Identify which cell holds the provided text, then report its (x, y) central coordinate. 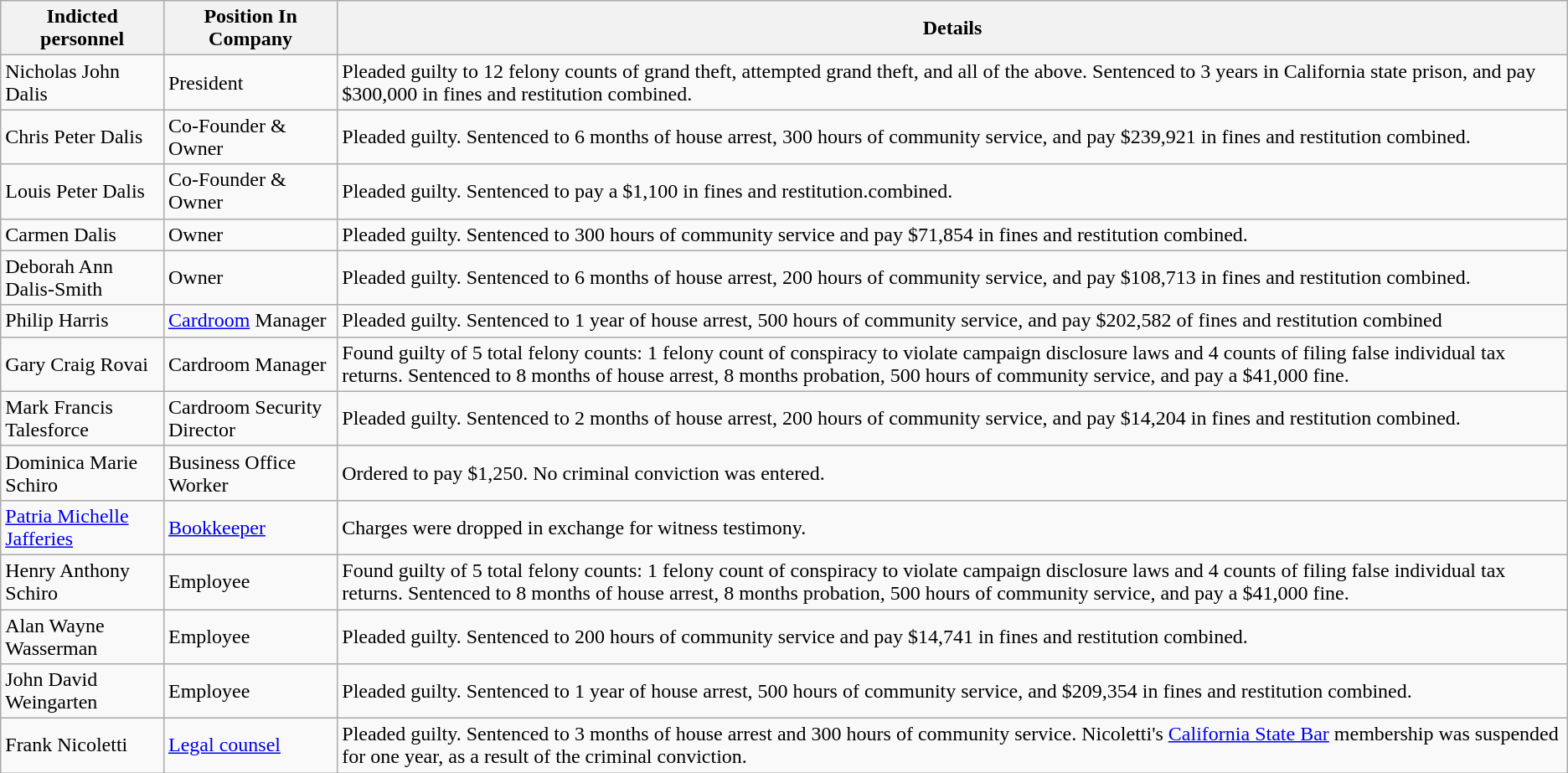
Henry Anthony Schiro (82, 581)
Pleaded guilty. Sentenced to 1 year of house arrest, 500 hours of community service, and pay $202,582 of fines and restitution combined (952, 321)
Pleaded guilty. Sentenced to 6 months of house arrest, 300 hours of community service, and pay $239,921 in fines and restitution combined. (952, 137)
Pleaded guilty. Sentenced to 2 months of house arrest, 200 hours of community service, and pay $14,204 in fines and restitution combined. (952, 419)
Alan Wayne Wasserman (82, 636)
Details (952, 28)
Louis Peter Dalis (82, 191)
Mark Francis Talesforce (82, 419)
Ordered to pay $1,250. No criminal conviction was entered. (952, 472)
Position In Company (250, 28)
Deborah Ann Dalis-Smith (82, 278)
Philip Harris (82, 321)
Business Office Worker (250, 472)
Pleaded guilty. Sentenced to pay a $1,100 in fines and restitution.combined. (952, 191)
President (250, 82)
Patria Michelle Jafferies (82, 528)
Charges were dropped in exchange for witness testimony. (952, 528)
Pleaded guilty. Sentenced to 6 months of house arrest, 200 hours of community service, and pay $108,713 in fines and restitution combined. (952, 278)
Legal counsel (250, 745)
Nicholas John Dalis (82, 82)
John David Weingarten (82, 692)
Indicted personnel (82, 28)
Pleaded guilty. Sentenced to 300 hours of community service and pay $71,854 in fines and restitution combined. (952, 234)
Bookkeeper (250, 528)
Carmen Dalis (82, 234)
Chris Peter Dalis (82, 137)
Frank Nicoletti (82, 745)
Pleaded guilty. Sentenced to 200 hours of community service and pay $14,741 in fines and restitution combined. (952, 636)
Gary Craig Rovai (82, 363)
Cardroom Security Director (250, 419)
Pleaded guilty. Sentenced to 1 year of house arrest, 500 hours of community service, and $209,354 in fines and restitution combined. (952, 692)
Dominica Marie Schiro (82, 472)
